Return the [x, y] coordinate for the center point of the cell that contains the specified text.  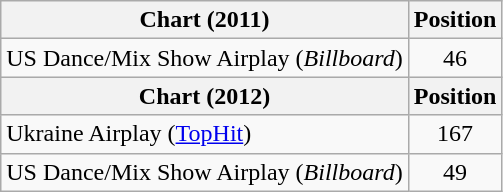
167 [455, 134]
46 [455, 58]
Chart (2011) [204, 20]
49 [455, 172]
Ukraine Airplay (TopHit) [204, 134]
Chart (2012) [204, 96]
